Search for the cell housing the specified text and yield its (X, Y) center coordinate. 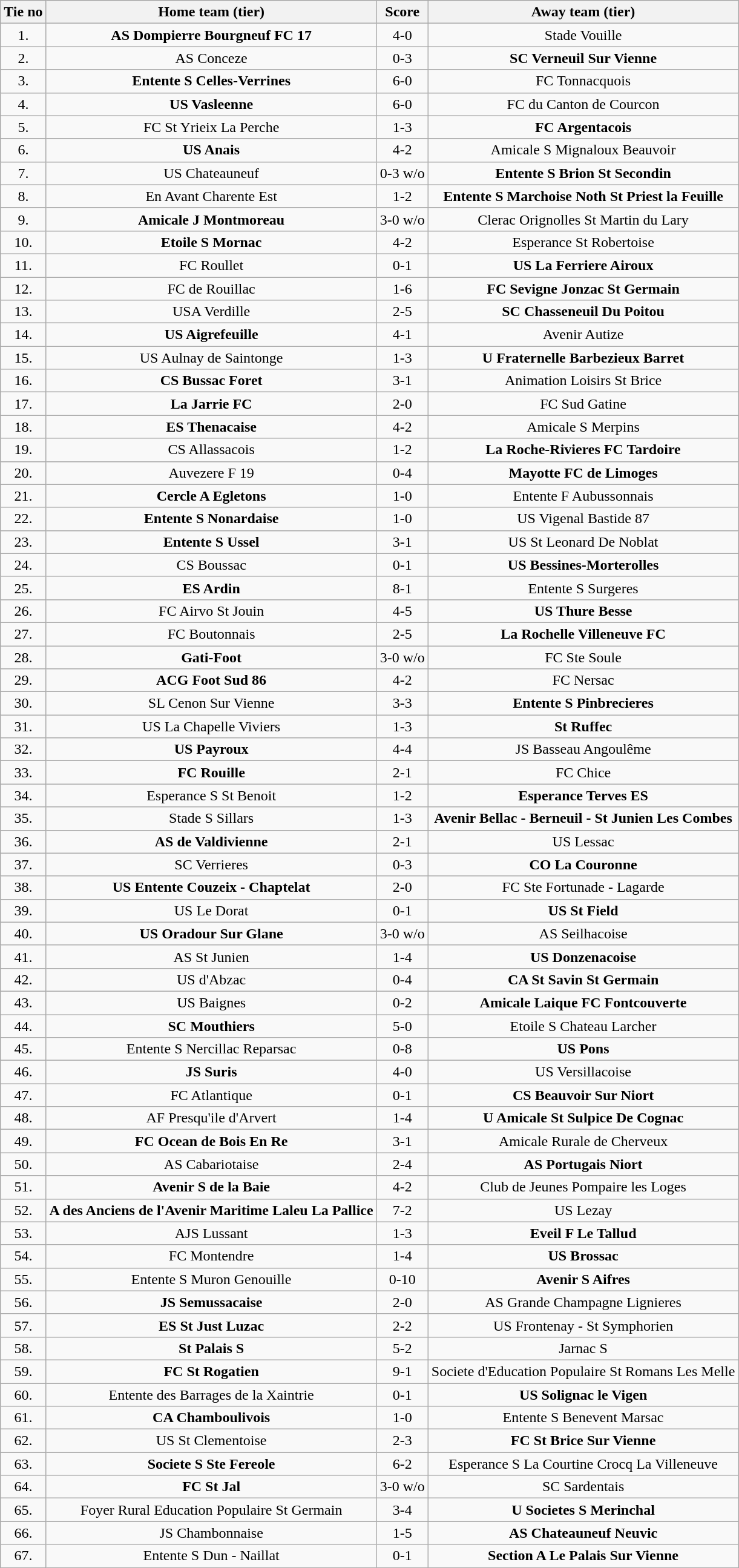
SC Sardentais (583, 1487)
Amicale J Montmoreau (211, 219)
US Donzenacoise (583, 957)
FC Argentacois (583, 127)
US Entente Couzeix - Chaptelat (211, 888)
AS Chateauneuf Neuvic (583, 1533)
AS de Valdivienne (211, 842)
0-3 w/o (402, 173)
CA Chamboulivois (211, 1418)
32. (23, 749)
La Roche-Rivieres FC Tardoire (583, 450)
FC Sud Gatine (583, 404)
2-2 (402, 1325)
AJS Lussant (211, 1233)
Stade S Sillars (211, 819)
FC Chice (583, 772)
US Versillacoise (583, 1072)
CA St Savin St Germain (583, 980)
Esperance Terves ES (583, 796)
USA Verdille (211, 312)
JS Semussacaise (211, 1302)
FC de Rouillac (211, 289)
Entente S Celles-Verrines (211, 81)
AS Dompierre Bourgneuf FC 17 (211, 35)
30. (23, 703)
6-2 (402, 1464)
3. (23, 81)
58. (23, 1348)
2-4 (402, 1164)
5. (23, 127)
Jarnac S (583, 1348)
Avenir Bellac - Berneuil - St Junien Les Combes (583, 819)
AS Cabariotaise (211, 1164)
38. (23, 888)
21. (23, 496)
AS Grande Champagne Lignieres (583, 1302)
15. (23, 358)
23. (23, 542)
63. (23, 1464)
AF Presqu'ile d'Arvert (211, 1118)
US Thure Besse (583, 611)
5-2 (402, 1348)
Clerac Orignolles St Martin du Lary (583, 219)
64. (23, 1487)
CO La Couronne (583, 865)
US St Leonard De Noblat (583, 542)
Entente S Dun - Naillat (211, 1556)
47. (23, 1095)
Etoile S Chateau Larcher (583, 1026)
ACG Foot Sud 86 (211, 680)
US Aigrefeuille (211, 335)
Societe S Ste Fereole (211, 1464)
Stade Vouille (583, 35)
Amicale Laique FC Fontcouverte (583, 1003)
JS Chambonnaise (211, 1533)
FC Ste Fortunade - Lagarde (583, 888)
SC Verneuil Sur Vienne (583, 58)
Mayotte FC de Limoges (583, 473)
Amicale S Mignaloux Beauvoir (583, 150)
FC Atlantique (211, 1095)
Amicale Rurale de Cherveux (583, 1141)
Entente S Brion St Secondin (583, 173)
66. (23, 1533)
8. (23, 196)
10. (23, 242)
Club de Jeunes Pompaire les Loges (583, 1187)
US Aulnay de Saintonge (211, 358)
43. (23, 1003)
29. (23, 680)
SL Cenon Sur Vienne (211, 703)
U Fraternelle Barbezieux Barret (583, 358)
Etoile S Mornac (211, 242)
SC Mouthiers (211, 1026)
Societe d'Education Populaire St Romans Les Melle (583, 1371)
1-6 (402, 289)
48. (23, 1118)
US Chateauneuf (211, 173)
US Anais (211, 150)
2. (23, 58)
JS Suris (211, 1072)
US Frontenay - St Symphorien (583, 1325)
60. (23, 1394)
US Vigenal Bastide 87 (583, 519)
ES St Just Luzac (211, 1325)
39. (23, 911)
55. (23, 1279)
Auvezere F 19 (211, 473)
St Palais S (211, 1348)
0-8 (402, 1049)
33. (23, 772)
US La Chapelle Viviers (211, 726)
CS Beauvoir Sur Niort (583, 1095)
4-1 (402, 335)
2-3 (402, 1441)
Entente S Muron Genouille (211, 1279)
Entente S Nonardaise (211, 519)
US St Field (583, 911)
US Lessac (583, 842)
45. (23, 1049)
7-2 (402, 1210)
9. (23, 219)
FC Montendre (211, 1256)
La Jarrie FC (211, 404)
4. (23, 104)
49. (23, 1141)
AS Portugais Niort (583, 1164)
FC St Yrieix La Perche (211, 127)
11. (23, 265)
U Amicale St Sulpice De Cognac (583, 1118)
61. (23, 1418)
US Baignes (211, 1003)
Entente S Surgeres (583, 588)
17. (23, 404)
Avenir Autize (583, 335)
Entente S Benevent Marsac (583, 1418)
Esperance S La Courtine Crocq La Villeneuve (583, 1464)
Esperance St Robertoise (583, 242)
40. (23, 934)
26. (23, 611)
FC Ocean de Bois En Re (211, 1141)
US Lezay (583, 1210)
7. (23, 173)
5-0 (402, 1026)
Entente S Nercillac Reparsac (211, 1049)
SC Verrieres (211, 865)
9-1 (402, 1371)
FC Sevigne Jonzac St Germain (583, 289)
57. (23, 1325)
Avenir S Aifres (583, 1279)
Gati-Foot (211, 657)
US Le Dorat (211, 911)
FC Ste Soule (583, 657)
54. (23, 1256)
SC Chasseneuil Du Poitou (583, 312)
US Bessines-Morterolles (583, 565)
FC du Canton de Courcon (583, 104)
Foyer Rural Education Populaire St Germain (211, 1510)
St Ruffec (583, 726)
JS Basseau Angoulême (583, 749)
42. (23, 980)
24. (23, 565)
Entente S Marchoise Noth St Priest la Feuille (583, 196)
36. (23, 842)
62. (23, 1441)
CS Boussac (211, 565)
19. (23, 450)
4-4 (402, 749)
14. (23, 335)
AS Conceze (211, 58)
US Brossac (583, 1256)
Score (402, 12)
Eveil F Le Tallud (583, 1233)
FC St Jal (211, 1487)
28. (23, 657)
Tie no (23, 12)
8-1 (402, 588)
27. (23, 634)
12. (23, 289)
13. (23, 312)
20. (23, 473)
16. (23, 381)
31. (23, 726)
US Vasleenne (211, 104)
37. (23, 865)
3-3 (402, 703)
25. (23, 588)
FC Nersac (583, 680)
CS Allassacois (211, 450)
US Pons (583, 1049)
1-5 (402, 1533)
FC Rouille (211, 772)
67. (23, 1556)
US Payroux (211, 749)
AS St Junien (211, 957)
41. (23, 957)
6. (23, 150)
Home team (tier) (211, 12)
U Societes S Merinchal (583, 1510)
CS Bussac Foret (211, 381)
Section A Le Palais Sur Vienne (583, 1556)
Away team (tier) (583, 12)
En Avant Charente Est (211, 196)
Entente des Barrages de la Xaintrie (211, 1394)
3-4 (402, 1510)
46. (23, 1072)
0-10 (402, 1279)
ES Ardin (211, 588)
FC Boutonnais (211, 634)
US St Clementoise (211, 1441)
FC Tonnacquois (583, 81)
52. (23, 1210)
56. (23, 1302)
US Solignac le Vigen (583, 1394)
4-5 (402, 611)
50. (23, 1164)
0-2 (402, 1003)
Entente F Aubussonnais (583, 496)
A des Anciens de l'Avenir Maritime Laleu La Pallice (211, 1210)
US d'Abzac (211, 980)
AS Seilhacoise (583, 934)
1. (23, 35)
65. (23, 1510)
Esperance S St Benoit (211, 796)
Cercle A Egletons (211, 496)
Avenir S de la Baie (211, 1187)
18. (23, 427)
34. (23, 796)
22. (23, 519)
51. (23, 1187)
US La Ferriere Airoux (583, 265)
FC Roullet (211, 265)
59. (23, 1371)
Entente S Pinbrecieres (583, 703)
ES Thenacaise (211, 427)
US Oradour Sur Glane (211, 934)
Animation Loisirs St Brice (583, 381)
La Rochelle Villeneuve FC (583, 634)
FC Airvo St Jouin (211, 611)
Amicale S Merpins (583, 427)
44. (23, 1026)
FC St Rogatien (211, 1371)
Entente S Ussel (211, 542)
FC St Brice Sur Vienne (583, 1441)
53. (23, 1233)
35. (23, 819)
